Scan for the cell matching the given text and deliver its [X, Y] coordinate at center. 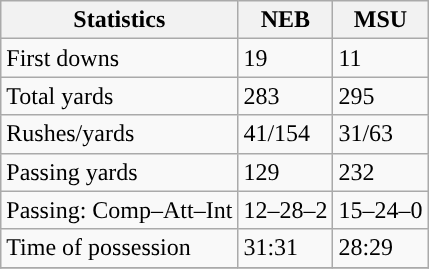
Rushes/yards [120, 134]
Passing: Comp–Att–Int [120, 210]
28:29 [380, 248]
31:31 [286, 248]
129 [286, 172]
First downs [120, 58]
Total yards [120, 96]
19 [286, 58]
295 [380, 96]
283 [286, 96]
15–24–0 [380, 210]
12–28–2 [286, 210]
11 [380, 58]
MSU [380, 20]
31/63 [380, 134]
Passing yards [120, 172]
41/154 [286, 134]
232 [380, 172]
Time of possession [120, 248]
Statistics [120, 20]
NEB [286, 20]
